For the text-containing cell, return its midpoint in [x, y] coordinate format. 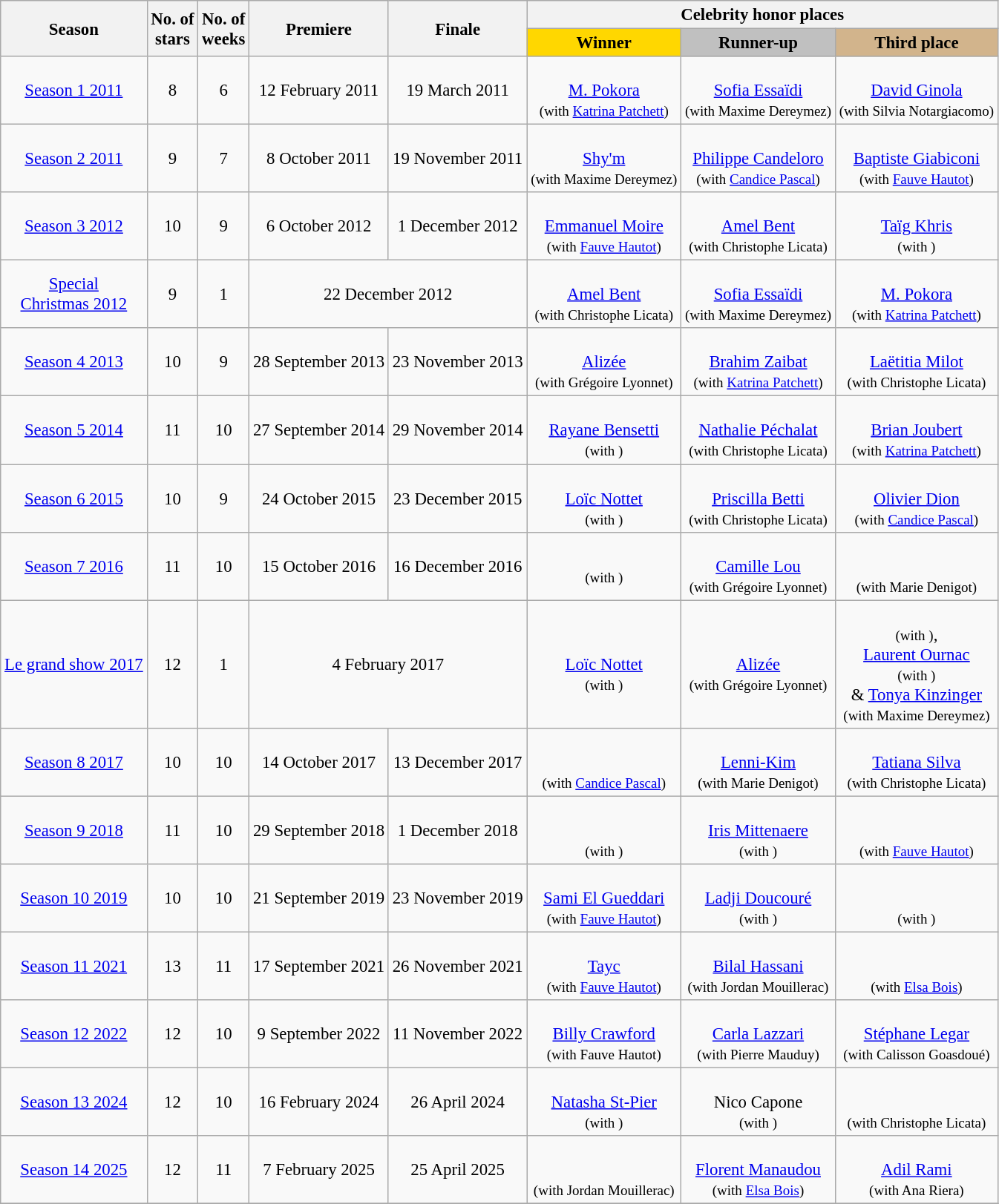
16 December 2016 [457, 566]
8 October 2011 [319, 159]
Season 14 2025 [74, 1170]
16 February 2024 [319, 1102]
27 September 2014 [319, 430]
Season 8 2017 [74, 762]
No. ofstars [172, 28]
(with Elsa Bois) [916, 966]
(with Fauve Hautot) [916, 830]
29 November 2014 [457, 430]
Nathalie Péchalat(with Christophe Licata) [759, 430]
Third place [916, 43]
Natasha St-Pier(with ) [604, 1102]
Season 2 2011 [74, 159]
Season 3 2012 [74, 226]
21 September 2019 [319, 898]
1 December 2018 [457, 830]
Tayc(with Fauve Hautot) [604, 966]
Adil Rami(with Ana Riera) [916, 1170]
Winner [604, 43]
Olivier Dion(with Candice Pascal) [916, 499]
Baptiste Giabiconi(with Fauve Hautot) [916, 159]
14 October 2017 [319, 762]
Laëtitia Milot(with Christophe Licata) [916, 362]
Season 1 2011 [74, 91]
26 November 2021 [457, 966]
Billy Crawford(with Fauve Hautot) [604, 1034]
Philippe Candeloro(with Candice Pascal) [759, 159]
22 December 2012 [388, 295]
17 September 2021 [319, 966]
(with Christophe Licata) [916, 1102]
4 February 2017 [388, 665]
Camille Lou(with Grégoire Lyonnet) [759, 566]
Taïg Khris(with ) [916, 226]
29 September 2018 [319, 830]
Rayane Bensetti(with ) [604, 430]
13 [172, 966]
Brahim Zaibat(with Katrina Patchett) [759, 362]
David Ginola(with Silvia Notargiacomo) [916, 91]
Emmanuel Moire(with Fauve Hautot) [604, 226]
Season 6 2015 [74, 499]
Season 10 2019 [74, 898]
Iris Mittenaere(with ) [759, 830]
(with Marie Denigot) [916, 566]
SpecialChristmas 2012 [74, 295]
Stéphane Legar(with Calisson Goasdoué) [916, 1034]
25 April 2025 [457, 1170]
Priscilla Betti(with Christophe Licata) [759, 499]
Tatiana Silva(with Christophe Licata) [916, 762]
1 December 2012 [457, 226]
Finale [457, 28]
Brian Joubert(with Katrina Patchett) [916, 430]
Celebrity honor places [763, 15]
Season 12 2022 [74, 1034]
Carla Lazzari(with Pierre Mauduy) [759, 1034]
(with Candice Pascal) [604, 762]
Sami El Gueddari(with Fauve Hautot) [604, 898]
Season 4 2013 [74, 362]
Premiere [319, 28]
15 October 2016 [319, 566]
Season 7 2016 [74, 566]
Bilal Hassani(with Jordan Mouillerac) [759, 966]
Le grand show 2017 [74, 665]
19 March 2011 [457, 91]
24 October 2015 [319, 499]
12 February 2011 [319, 91]
(with ), Laurent Ournac(with ) & Tonya Kinzinger(with Maxime Dereymez) [916, 665]
23 November 2019 [457, 898]
Season 11 2021 [74, 966]
Lenni-Kim(with Marie Denigot) [759, 762]
28 September 2013 [319, 362]
No. ofweeks [224, 28]
8 [172, 91]
Season 9 2018 [74, 830]
Nico Capone(with ) [759, 1102]
Season [74, 28]
Florent Manaudou(with Elsa Bois) [759, 1170]
6 October 2012 [319, 226]
26 April 2024 [457, 1102]
19 November 2011 [457, 159]
7 [224, 159]
(with Jordan Mouillerac) [604, 1170]
7 February 2025 [319, 1170]
Ladji Doucouré(with ) [759, 898]
11 November 2022 [457, 1034]
13 December 2017 [457, 762]
Season 5 2014 [74, 430]
23 November 2013 [457, 362]
Runner-up [759, 43]
Shy'm(with Maxime Dereymez) [604, 159]
6 [224, 91]
23 December 2015 [457, 499]
Season 13 2024 [74, 1102]
9 September 2022 [319, 1034]
